Provide the (X, Y) coordinate of the cell's center where the given text is located.  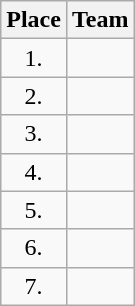
Team (100, 20)
1. (34, 58)
Place (34, 20)
5. (34, 210)
2. (34, 96)
6. (34, 248)
4. (34, 172)
7. (34, 286)
3. (34, 134)
